Capture the cell that displays the provided text and extract its [x, y] central coordinate. 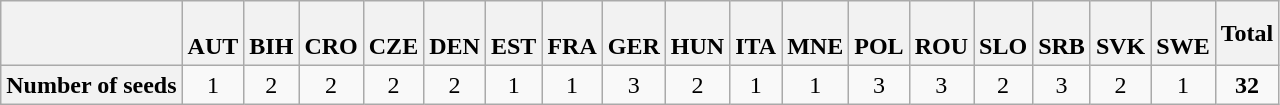
POL [879, 34]
GER [634, 34]
SVK [1120, 34]
Total [1247, 34]
FRA [572, 34]
MNE [816, 34]
Number of seeds [92, 85]
SRB [1062, 34]
CZE [393, 34]
ITA [756, 34]
SLO [1004, 34]
SWE [1183, 34]
EST [513, 34]
32 [1247, 85]
DEN [455, 34]
AUT [213, 34]
ROU [941, 34]
CRO [331, 34]
HUN [697, 34]
BIH [272, 34]
